Detect which cell encompasses the target text, then output its (X, Y) center coordinate. 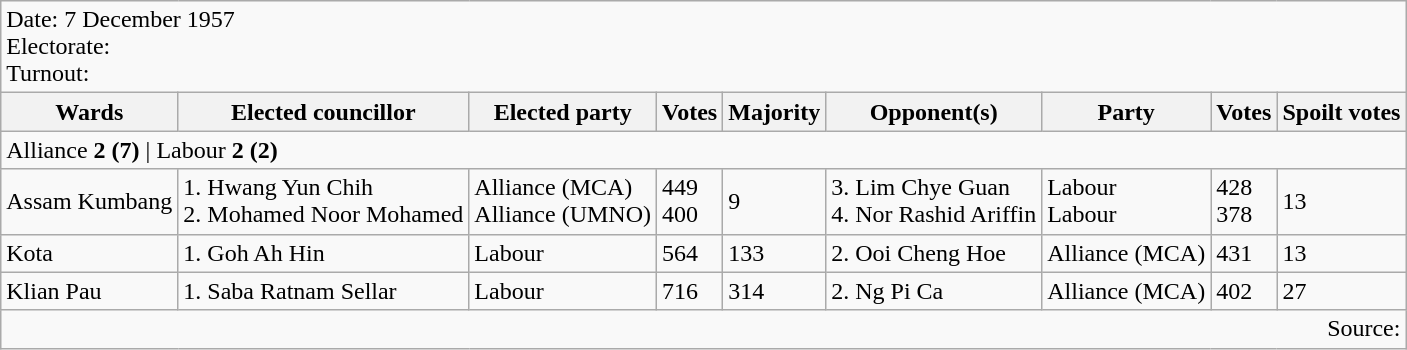
Majority (774, 112)
133 (774, 253)
431 (1244, 253)
9 (774, 202)
2. Ooi Cheng Hoe (934, 253)
Kota (90, 253)
1. Hwang Yun Chih2. Mohamed Noor Mohamed (324, 202)
Alliance (MCA)Alliance (UMNO) (563, 202)
Party (1126, 112)
Elected councillor (324, 112)
Source: (704, 329)
Alliance 2 (7) | Labour 2 (2) (704, 150)
564 (690, 253)
1. Goh Ah Hin (324, 253)
Elected party (563, 112)
Spoilt votes (1342, 112)
Assam Kumbang (90, 202)
Klian Pau (90, 291)
Wards (90, 112)
27 (1342, 291)
2. Ng Pi Ca (934, 291)
1. Saba Ratnam Sellar (324, 291)
Date: 7 December 1957Electorate: Turnout: (704, 47)
Opponent(s) (934, 112)
402 (1244, 291)
449400 (690, 202)
LabourLabour (1126, 202)
428378 (1244, 202)
314 (774, 291)
716 (690, 291)
3. Lim Chye Guan4. Nor Rashid Ariffin (934, 202)
